Capture the cell that displays the provided text and extract its [X, Y] central coordinate. 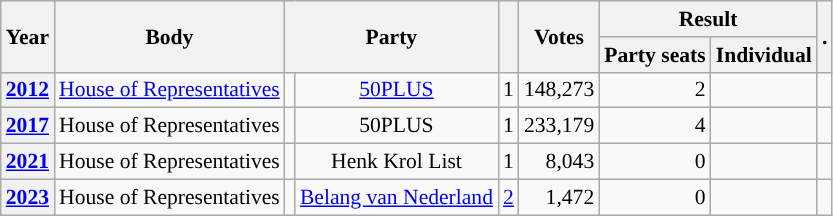
Year [28, 36]
8,043 [559, 162]
Body [170, 36]
1,472 [559, 197]
233,179 [559, 126]
Party [392, 36]
2023 [28, 197]
4 [654, 126]
2017 [28, 126]
Votes [559, 36]
148,273 [559, 90]
. [825, 36]
2012 [28, 90]
Party seats [654, 55]
Result [708, 19]
Belang van Nederland [396, 197]
Individual [764, 55]
2021 [28, 162]
Henk Krol List [396, 162]
